Identify which cell holds the provided text, then report its [X, Y] central coordinate. 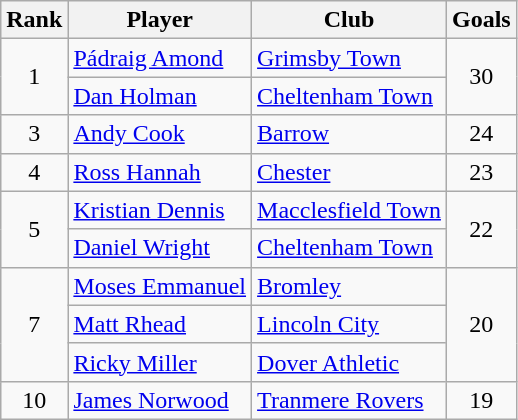
Dover Athletic [350, 362]
Ricky Miller [160, 362]
Daniel Wright [160, 248]
10 [34, 400]
Moses Emmanuel [160, 286]
Lincoln City [350, 324]
22 [481, 229]
James Norwood [160, 400]
5 [34, 229]
24 [481, 134]
Tranmere Rovers [350, 400]
Chester [350, 172]
Kristian Dennis [160, 210]
20 [481, 324]
3 [34, 134]
Grimsby Town [350, 58]
Matt Rhead [160, 324]
1 [34, 77]
7 [34, 324]
4 [34, 172]
19 [481, 400]
Andy Cook [160, 134]
Bromley [350, 286]
23 [481, 172]
Rank [34, 20]
30 [481, 77]
Club [350, 20]
Goals [481, 20]
Pádraig Amond [160, 58]
Barrow [350, 134]
Dan Holman [160, 96]
Player [160, 20]
Macclesfield Town [350, 210]
Ross Hannah [160, 172]
